From the cell containing the given text, extract its center point as [x, y] coordinate. 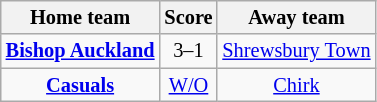
W/O [188, 85]
Bishop Auckland [80, 51]
3–1 [188, 51]
Chirk [296, 85]
Away team [296, 17]
Home team [80, 17]
Score [188, 17]
Shrewsbury Town [296, 51]
Casuals [80, 85]
